Locate the cell with the specified text and output its (X, Y) center coordinate. 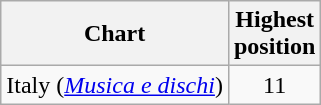
Highestposition (274, 34)
Chart (115, 34)
11 (274, 85)
Italy (Musica e dischi) (115, 85)
